Detect which cell encompasses the target text, then output its [x, y] center coordinate. 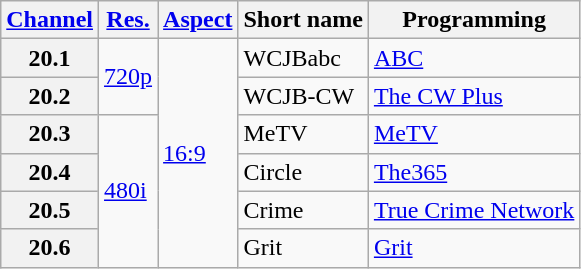
720p [128, 77]
The CW Plus [474, 96]
20.1 [50, 58]
Crime [303, 210]
20.3 [50, 134]
Circle [303, 172]
Res. [128, 20]
16:9 [198, 153]
WCJB-CW [303, 96]
20.5 [50, 210]
WCJBabc [303, 58]
480i [128, 191]
Aspect [198, 20]
The365 [474, 172]
Channel [50, 20]
ABC [474, 58]
Programming [474, 20]
20.6 [50, 248]
True Crime Network [474, 210]
Short name [303, 20]
20.4 [50, 172]
20.2 [50, 96]
